Find where the given text appears and provide that cell's center as [X, Y] coordinate. 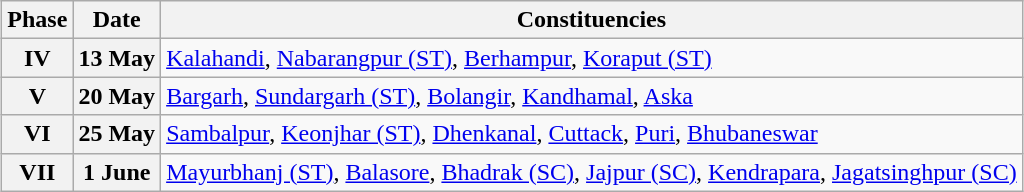
13 May [117, 58]
Mayurbhanj (ST), Balasore, Bhadrak (SC), Jajpur (SC), Kendrapara, Jagatsinghpur (SC) [592, 172]
VI [38, 134]
Kalahandi, Nabarangpur (ST), Berhampur, Koraput (ST) [592, 58]
20 May [117, 96]
Phase [38, 20]
V [38, 96]
1 June [117, 172]
Sambalpur, Keonjhar (ST), Dhenkanal, Cuttack, Puri, Bhubaneswar [592, 134]
IV [38, 58]
VII [38, 172]
Constituencies [592, 20]
Bargarh, Sundargarh (ST), Bolangir, Kandhamal, Aska [592, 96]
Date [117, 20]
25 May [117, 134]
